Extract the [x, y] coordinate from the center of the cell holding the provided text.  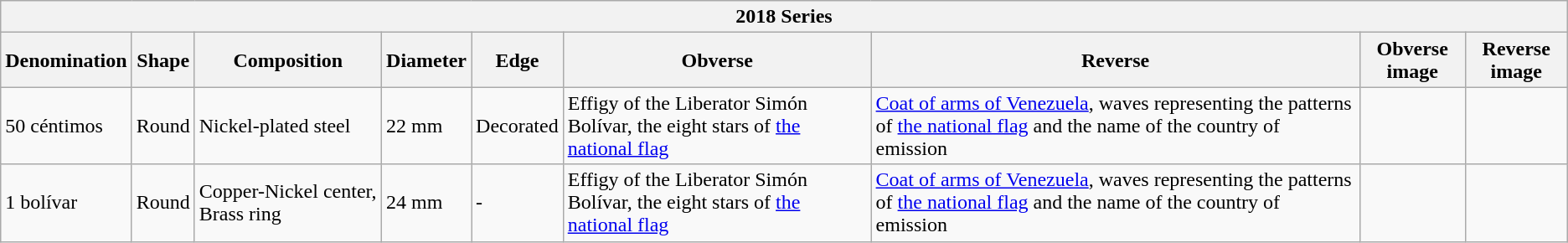
22 mm [427, 126]
Shape [162, 60]
Nickel-plated steel [288, 126]
Obverse [717, 60]
1 bolívar [66, 203]
Denomination [66, 60]
Reverse [1116, 60]
50 céntimos [66, 126]
Edge [518, 60]
24 mm [427, 203]
Reverse image [1516, 60]
Composition [288, 60]
- [518, 203]
2018 Series [784, 17]
Copper-Nickel center, Brass ring [288, 203]
Obverse image [1412, 60]
Diameter [427, 60]
Decorated [518, 126]
